Return the (X, Y) coordinate for the center point of the cell that contains the specified text.  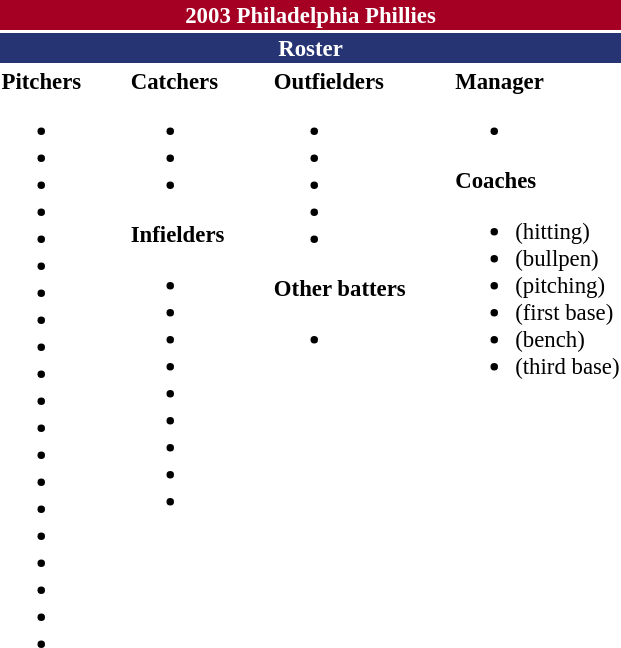
Roster (310, 48)
2003 Philadelphia Phillies (310, 15)
